Return the (x, y) coordinate for the center point of the cell that contains the specified text.  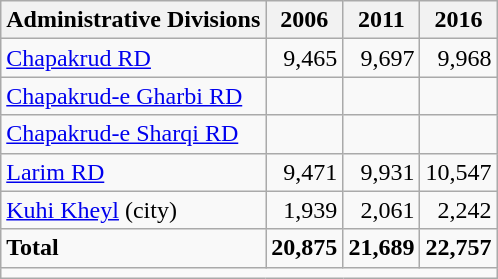
10,547 (458, 172)
20,875 (304, 248)
2011 (382, 20)
Total (134, 248)
9,471 (304, 172)
Kuhi Kheyl (city) (134, 210)
2,242 (458, 210)
22,757 (458, 248)
9,465 (304, 58)
2006 (304, 20)
9,931 (382, 172)
Chapakrud-e Gharbi RD (134, 96)
2,061 (382, 210)
21,689 (382, 248)
Larim RD (134, 172)
9,968 (458, 58)
1,939 (304, 210)
9,697 (382, 58)
Administrative Divisions (134, 20)
Chapakrud RD (134, 58)
2016 (458, 20)
Chapakrud-e Sharqi RD (134, 134)
